Output the [X, Y] coordinate of the center of the cell containing the given text.  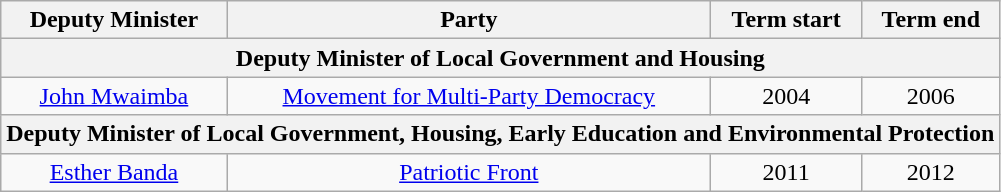
Esther Banda [114, 172]
Term start [786, 20]
Movement for Multi-Party Democracy [468, 96]
Deputy Minister of Local Government and Housing [500, 58]
2004 [786, 96]
2006 [931, 96]
Patriotic Front [468, 172]
Term end [931, 20]
2011 [786, 172]
Deputy Minister of Local Government, Housing, Early Education and Environmental Protection [500, 134]
Party [468, 20]
John Mwaimba [114, 96]
2012 [931, 172]
Deputy Minister [114, 20]
